Determine the [X, Y] coordinate at the center of the cell enclosing the given text.  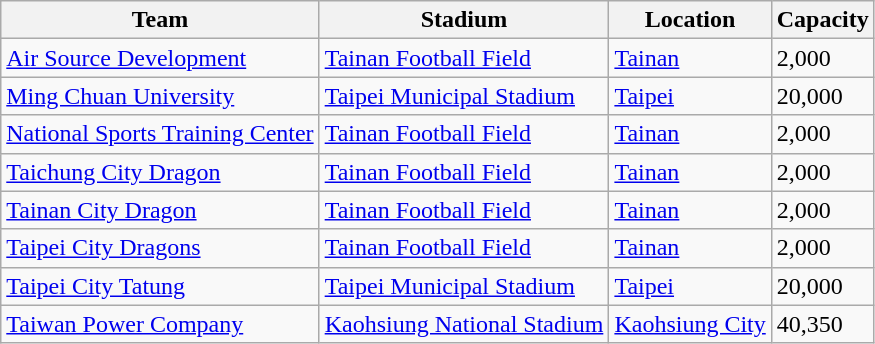
Stadium [464, 20]
Taipei City Dragons [160, 248]
Kaohsiung National Stadium [464, 324]
40,350 [822, 324]
Ming Chuan University [160, 96]
Location [690, 20]
Tainan City Dragon [160, 210]
National Sports Training Center [160, 134]
Team [160, 20]
Taiwan Power Company [160, 324]
Air Source Development [160, 58]
Taichung City Dragon [160, 172]
Taipei City Tatung [160, 286]
Capacity [822, 20]
Kaohsiung City [690, 324]
